From the cell containing the given text, extract its center point as [x, y] coordinate. 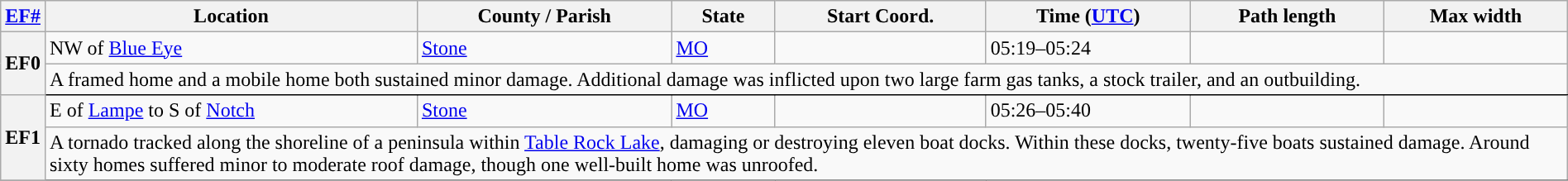
Location [231, 17]
Time (UTC) [1088, 17]
EF# [23, 17]
05:19–05:24 [1088, 48]
Path length [1287, 17]
Start Coord. [880, 17]
E of Lampe to S of Notch [231, 111]
EF0 [23, 64]
05:26–05:40 [1088, 111]
Max width [1476, 17]
EF1 [23, 137]
County / Parish [544, 17]
NW of Blue Eye [231, 48]
State [723, 17]
